For the text-containing cell, return its midpoint in [x, y] coordinate format. 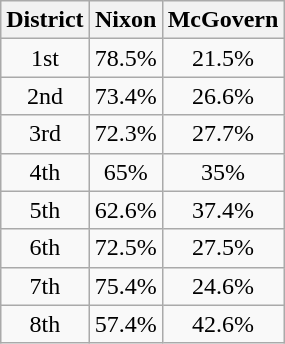
37.4% [223, 210]
3rd [45, 134]
27.5% [223, 248]
4th [45, 172]
24.6% [223, 286]
7th [45, 286]
27.7% [223, 134]
26.6% [223, 96]
5th [45, 210]
73.4% [126, 96]
78.5% [126, 58]
75.4% [126, 286]
72.3% [126, 134]
42.6% [223, 324]
McGovern [223, 20]
57.4% [126, 324]
District [45, 20]
35% [223, 172]
21.5% [223, 58]
Nixon [126, 20]
8th [45, 324]
6th [45, 248]
62.6% [126, 210]
65% [126, 172]
2nd [45, 96]
1st [45, 58]
72.5% [126, 248]
